Locate the cell with the specified text and output its (x, y) center coordinate. 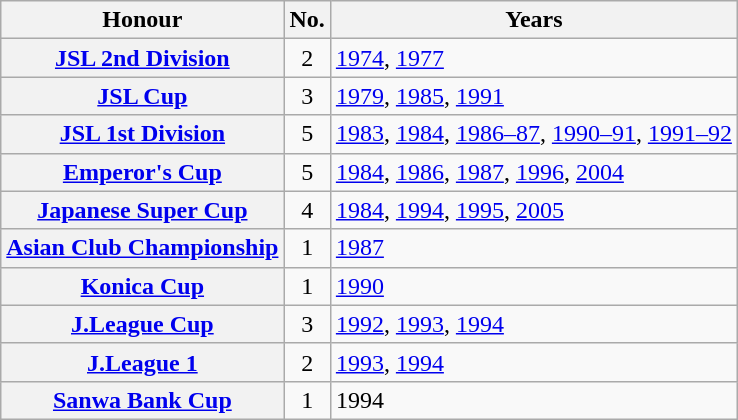
1992, 1993, 1994 (534, 324)
1990 (534, 286)
J.League 1 (142, 362)
Japanese Super Cup (142, 210)
No. (307, 20)
1979, 1985, 1991 (534, 96)
Honour (142, 20)
JSL Cup (142, 96)
J.League Cup (142, 324)
Emperor's Cup (142, 172)
1983, 1984, 1986–87, 1990–91, 1991–92 (534, 134)
JSL 2nd Division (142, 58)
Asian Club Championship (142, 248)
4 (307, 210)
1994 (534, 400)
1987 (534, 248)
Years (534, 20)
1974, 1977 (534, 58)
1984, 1986, 1987, 1996, 2004 (534, 172)
1984, 1994, 1995, 2005 (534, 210)
Konica Cup (142, 286)
Sanwa Bank Cup (142, 400)
JSL 1st Division (142, 134)
1993, 1994 (534, 362)
